Output the (x, y) coordinate of the center of the cell containing the given text.  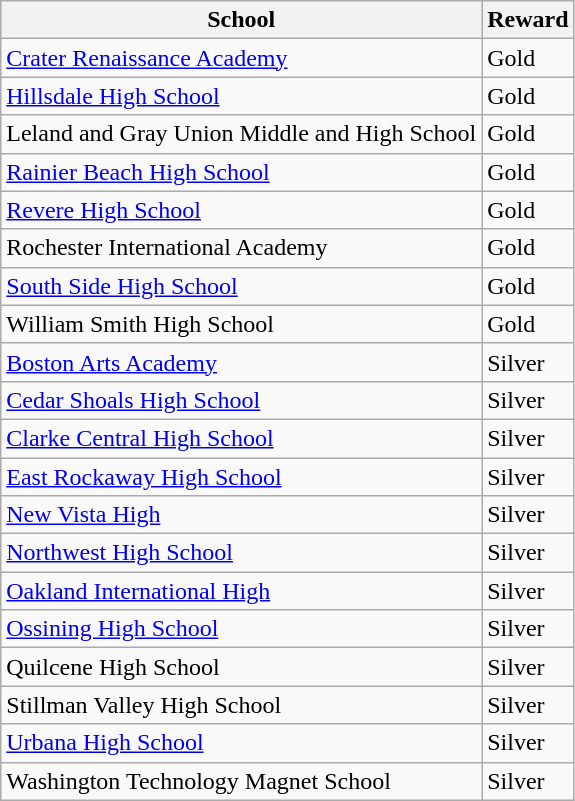
Crater Renaissance Academy (242, 58)
Oakland International High (242, 591)
Rochester International Academy (242, 248)
Rainier Beach High School (242, 172)
School (242, 20)
Clarke Central High School (242, 438)
New Vista High (242, 515)
Stillman Valley High School (242, 705)
Hillsdale High School (242, 96)
Reward (528, 20)
Boston Arts Academy (242, 362)
South Side High School (242, 286)
Northwest High School (242, 553)
Quilcene High School (242, 667)
Urbana High School (242, 743)
Washington Technology Magnet School (242, 781)
East Rockaway High School (242, 477)
William Smith High School (242, 324)
Revere High School (242, 210)
Ossining High School (242, 629)
Leland and Gray Union Middle and High School (242, 134)
Cedar Shoals High School (242, 400)
